Extract the [x, y] coordinate from the center of the cell holding the provided text.  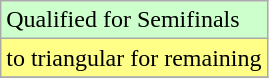
to triangular for remaining [134, 58]
Qualified for Semifinals [134, 20]
